Locate the cell with the specified text and output its (x, y) center coordinate. 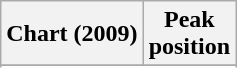
Peakposition (189, 34)
Chart (2009) (72, 34)
